Find where the given text appears and provide that cell's center as (X, Y) coordinate. 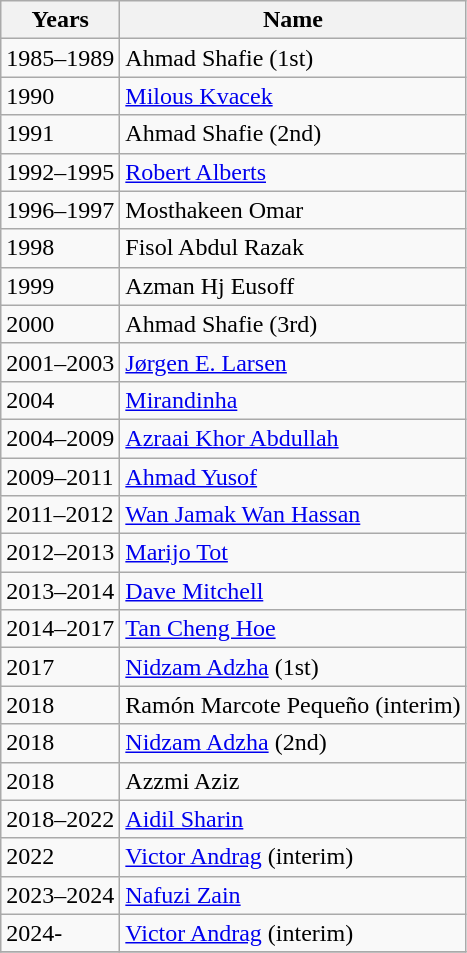
Ahmad Yusof (293, 477)
Mosthakeen Omar (293, 210)
Dave Mitchell (293, 591)
Years (60, 20)
Milous Kvacek (293, 96)
Ahmad Shafie (3rd) (293, 324)
Robert Alberts (293, 172)
1996–1997 (60, 210)
2023–2024 (60, 895)
1998 (60, 248)
Aidil Sharin (293, 819)
Azraai Khor Abdullah (293, 438)
Ramón Marcote Pequeño (interim) (293, 705)
Wan Jamak Wan Hassan (293, 515)
Nidzam Adzha (1st) (293, 667)
2000 (60, 324)
1992–1995 (60, 172)
2018–2022 (60, 819)
Nafuzi Zain (293, 895)
Tan Cheng Hoe (293, 629)
2009–2011 (60, 477)
1991 (60, 134)
Marijo Tot (293, 553)
2014–2017 (60, 629)
Fisol Abdul Razak (293, 248)
Ahmad Shafie (1st) (293, 58)
1990 (60, 96)
Nidzam Adzha (2nd) (293, 743)
2012–2013 (60, 553)
1985–1989 (60, 58)
Azzmi Aziz (293, 781)
2022 (60, 857)
2013–2014 (60, 591)
2011–2012 (60, 515)
Name (293, 20)
2017 (60, 667)
Azman Hj Eusoff (293, 286)
2004 (60, 400)
2024- (60, 933)
2004–2009 (60, 438)
Mirandinha (293, 400)
1999 (60, 286)
2001–2003 (60, 362)
Jørgen E. Larsen (293, 362)
Ahmad Shafie (2nd) (293, 134)
